For the text-containing cell, return its midpoint in (x, y) coordinate format. 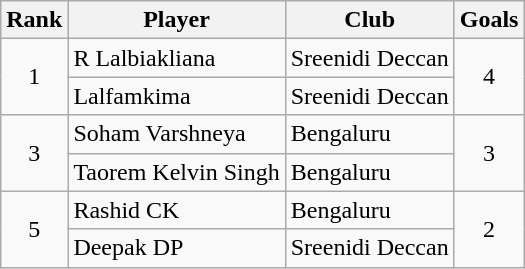
Player (176, 20)
Deepak DP (176, 248)
R Lalbiakliana (176, 58)
Soham Varshneya (176, 134)
Goals (489, 20)
Lalfamkima (176, 96)
Club (370, 20)
2 (489, 229)
4 (489, 77)
1 (34, 77)
Rashid CK (176, 210)
Taorem Kelvin Singh (176, 172)
Rank (34, 20)
5 (34, 229)
